Provide the [x, y] coordinate of the cell's center where the given text is located.  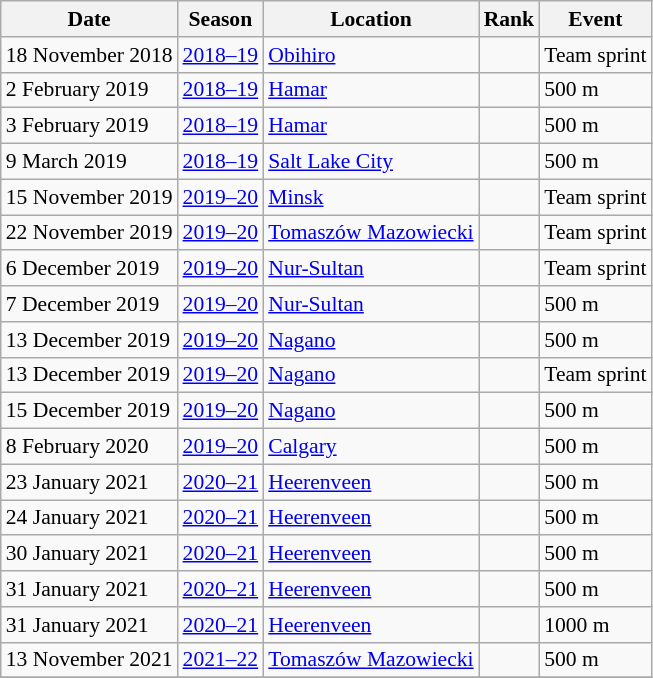
Event [595, 19]
9 March 2019 [90, 162]
30 January 2021 [90, 554]
15 December 2019 [90, 411]
8 February 2020 [90, 447]
15 November 2019 [90, 197]
13 November 2021 [90, 660]
23 January 2021 [90, 482]
1000 m [595, 625]
Season [221, 19]
Location [370, 19]
Calgary [370, 447]
24 January 2021 [90, 518]
2021–22 [221, 660]
Obihiro [370, 55]
Minsk [370, 197]
7 December 2019 [90, 304]
Salt Lake City [370, 162]
2 February 2019 [90, 90]
Date [90, 19]
6 December 2019 [90, 269]
18 November 2018 [90, 55]
22 November 2019 [90, 233]
3 February 2019 [90, 126]
Rank [510, 19]
